Return the [X, Y] coordinate for the center point of the cell that contains the specified text.  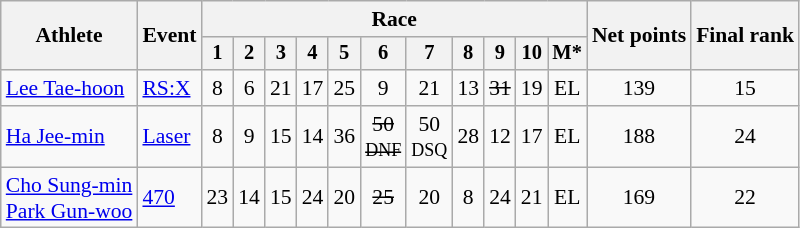
50DNF [383, 136]
470 [169, 198]
3 [281, 54]
Athlete [70, 36]
Net points [639, 36]
2 [249, 54]
22 [745, 198]
M* [568, 54]
Lee Tae-hoon [70, 88]
Final rank [745, 36]
36 [344, 136]
28 [468, 136]
188 [639, 136]
12 [500, 136]
10 [532, 54]
13 [468, 88]
Cho Sung-minPark Gun-woo [70, 198]
19 [532, 88]
7 [429, 54]
Event [169, 36]
169 [639, 198]
50DSQ [429, 136]
139 [639, 88]
RS:X [169, 88]
Laser [169, 136]
Ha Jee-min [70, 136]
5 [344, 54]
1 [218, 54]
4 [313, 54]
23 [218, 198]
Race [394, 19]
31 [500, 88]
